Scan for the cell matching the given text and deliver its (x, y) coordinate at center. 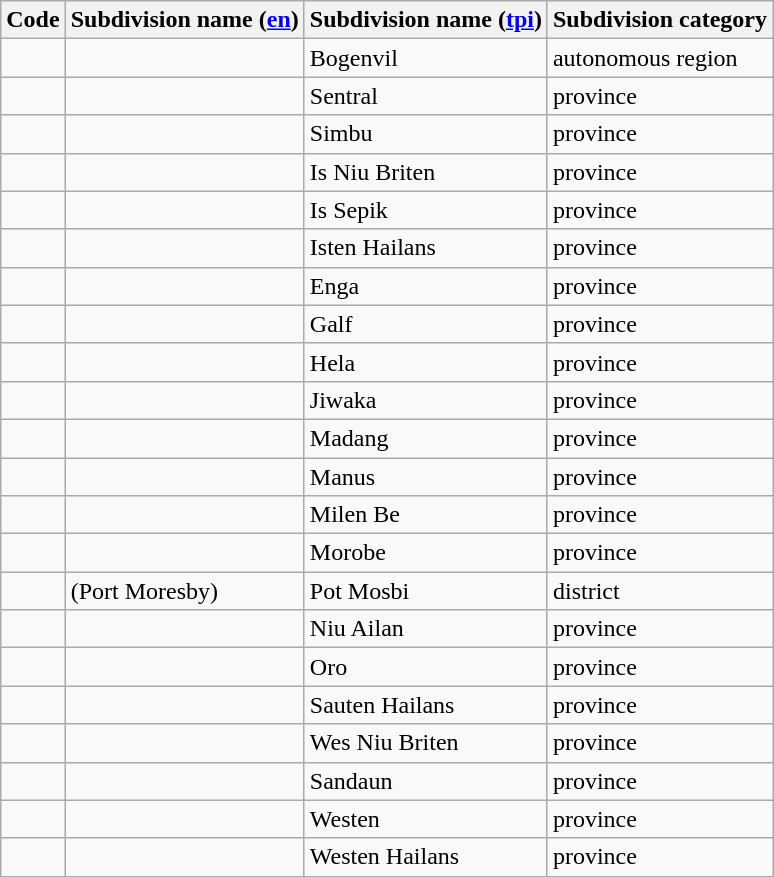
Westen Hailans (426, 857)
Niu Ailan (426, 629)
district (660, 591)
Pot Mosbi (426, 591)
Hela (426, 362)
Sandaun (426, 781)
Madang (426, 438)
autonomous region (660, 58)
Isten Hailans (426, 248)
Sentral (426, 96)
Is Niu Briten (426, 172)
Sauten Hailans (426, 705)
Code (33, 20)
Subdivision name (en) (184, 20)
Westen (426, 819)
Morobe (426, 553)
Wes Niu Briten (426, 743)
Jiwaka (426, 400)
Manus (426, 477)
Subdivision name (tpi) (426, 20)
(Port Moresby) (184, 591)
Simbu (426, 134)
Milen Be (426, 515)
Enga (426, 286)
Bogenvil (426, 58)
Subdivision category (660, 20)
Galf (426, 324)
Is Sepik (426, 210)
Oro (426, 667)
